Detect which cell encompasses the target text, then output its [x, y] center coordinate. 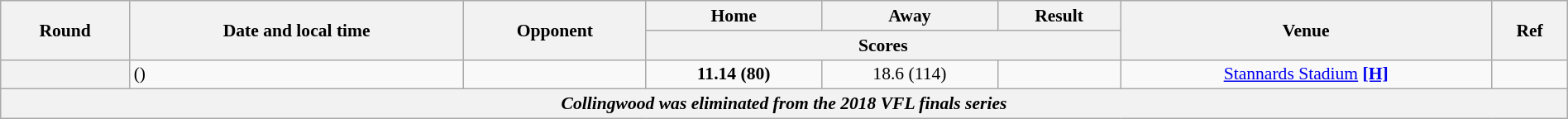
Ref [1530, 30]
11.14 (80) [734, 74]
Away [910, 16]
Collingwood was eliminated from the 2018 VFL finals series [784, 104]
() [297, 74]
Stannards Stadium [H] [1307, 74]
Opponent [555, 30]
Home [734, 16]
Date and local time [297, 30]
Scores [883, 45]
Round [65, 30]
18.6 (114) [910, 74]
Result [1059, 16]
Venue [1307, 30]
